Extract the [x, y] coordinate from the center of the cell holding the provided text.  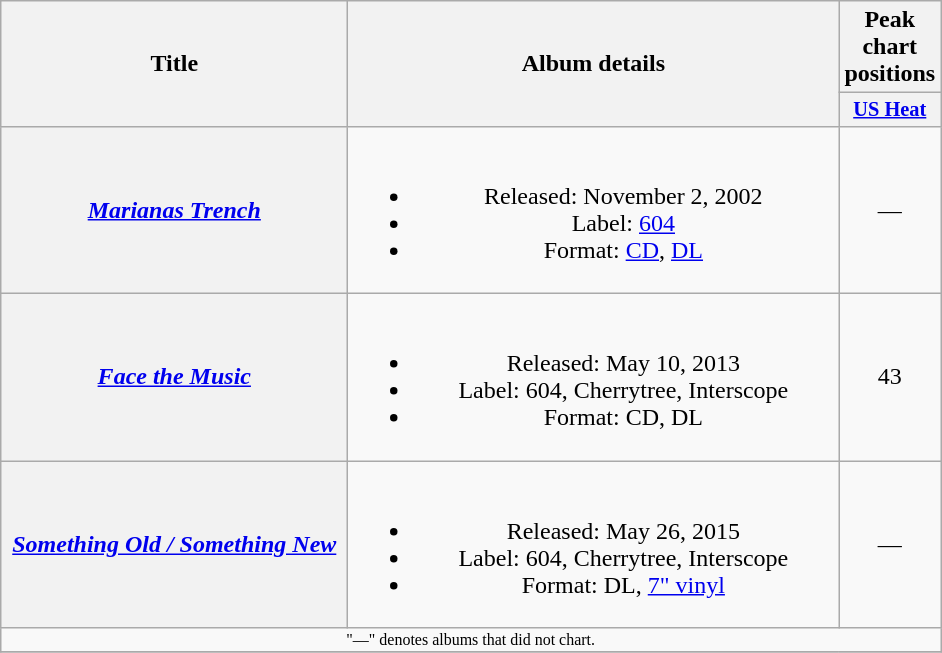
Peak chart positions [890, 47]
Album details [594, 64]
Released: November 2, 2002Label: 604Format: CD, DL [594, 210]
Something Old / Something New [174, 544]
"—" denotes albums that did not chart. [471, 640]
Face the Music [174, 378]
Marianas Trench [174, 210]
43 [890, 378]
Title [174, 64]
Released: May 10, 2013Label: 604, Cherrytree, InterscopeFormat: CD, DL [594, 378]
US Heat [890, 110]
Released: May 26, 2015Label: 604, Cherrytree, InterscopeFormat: DL, 7" vinyl [594, 544]
